Search for the cell housing the specified text and yield its (x, y) center coordinate. 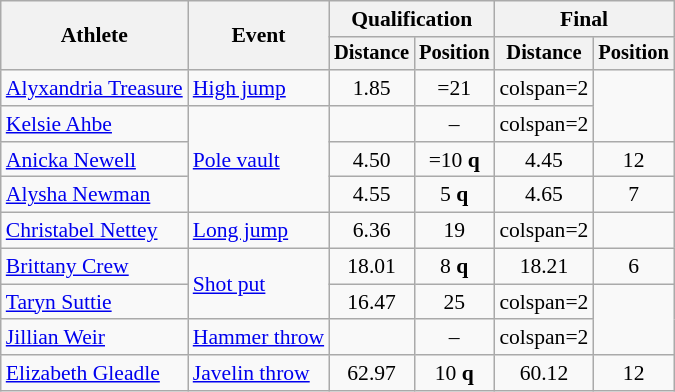
4.65 (544, 195)
60.12 (544, 373)
6 (633, 267)
18.21 (544, 267)
5 q (454, 195)
Long jump (258, 231)
16.47 (372, 302)
Javelin throw (258, 373)
7 (633, 195)
18.01 (372, 267)
Anicka Newell (94, 160)
Event (258, 36)
Brittany Crew (94, 267)
Taryn Suttie (94, 302)
62.97 (372, 373)
8 q (454, 267)
10 q (454, 373)
Pole vault (258, 160)
6.36 (372, 231)
Athlete (94, 36)
4.45 (544, 160)
Shot put (258, 284)
=10 q (454, 160)
1.85 (372, 88)
Jillian Weir (94, 338)
Qualification (412, 19)
Kelsie Ahbe (94, 124)
Christabel Nettey (94, 231)
Elizabeth Gleadle (94, 373)
Final (584, 19)
High jump (258, 88)
4.55 (372, 195)
Alyxandria Treasure (94, 88)
4.50 (372, 160)
19 (454, 231)
25 (454, 302)
Hammer throw (258, 338)
Alysha Newman (94, 195)
=21 (454, 88)
